Find where the given text appears and provide that cell's center as (x, y) coordinate. 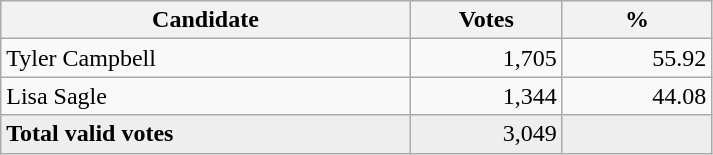
Lisa Sagle (206, 96)
1,705 (486, 58)
3,049 (486, 134)
Votes (486, 20)
Candidate (206, 20)
1,344 (486, 96)
55.92 (637, 58)
Tyler Campbell (206, 58)
44.08 (637, 96)
Total valid votes (206, 134)
% (637, 20)
